Provide the [X, Y] coordinate of the cell's center where the given text is located.  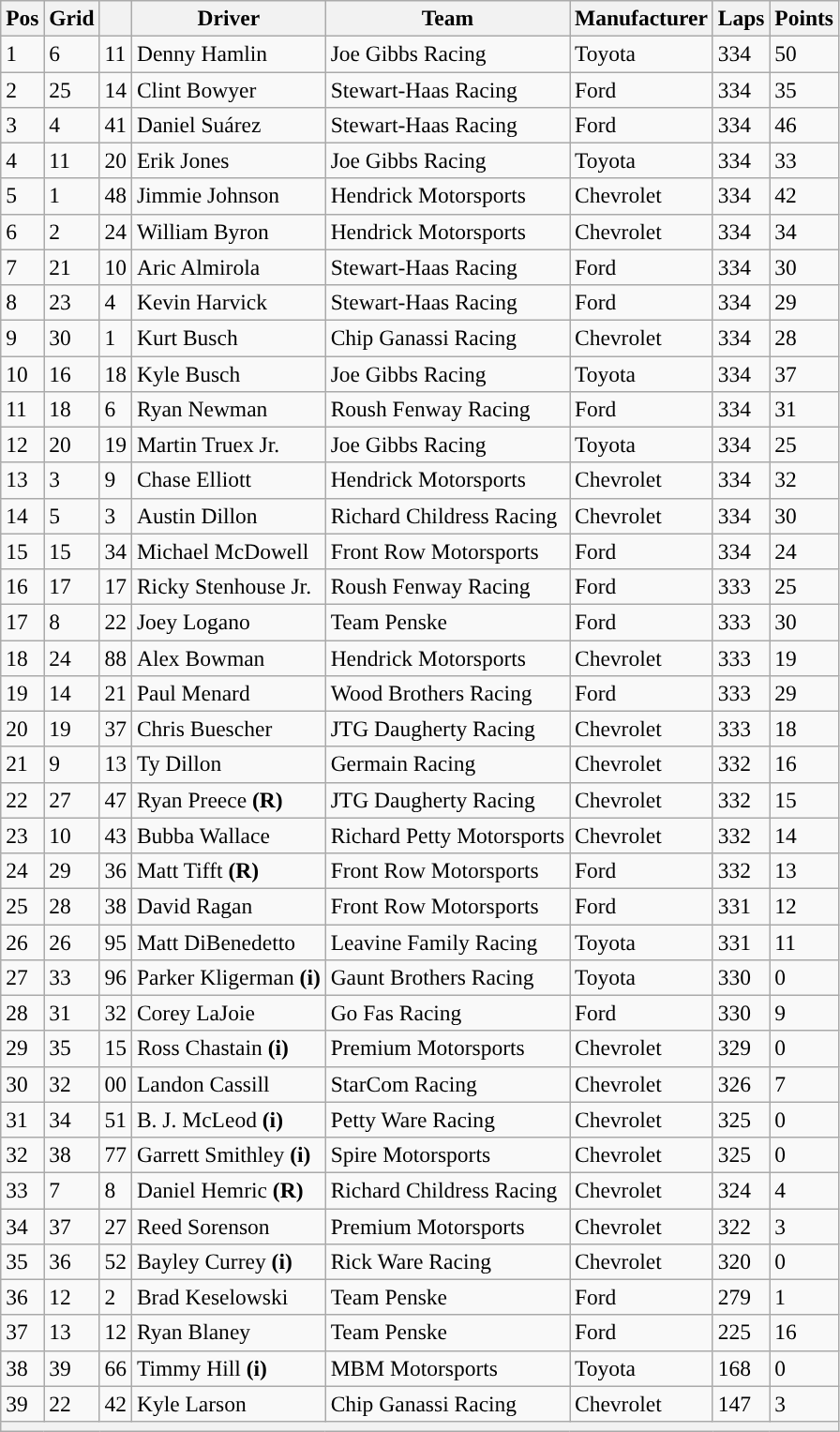
Bubba Wallace [229, 836]
Landon Cassill [229, 1084]
Ryan Preece (R) [229, 800]
Reed Sorenson [229, 1226]
William Byron [229, 232]
225 [741, 1333]
Timmy Hill (i) [229, 1368]
Aric Almirola [229, 267]
Garrett Smithley (i) [229, 1154]
Jimmie Johnson [229, 196]
Laps [741, 18]
Points [804, 18]
168 [741, 1368]
Pos [22, 18]
00 [115, 1084]
279 [741, 1297]
Joey Logano [229, 622]
Matt DiBenedetto [229, 942]
Go Fas Racing [447, 1013]
B. J. McLeod (i) [229, 1120]
Martin Truex Jr. [229, 445]
Kyle Busch [229, 373]
46 [804, 125]
Germain Racing [447, 764]
77 [115, 1154]
Leavine Family Racing [447, 942]
66 [115, 1368]
David Ragan [229, 906]
Brad Keselowski [229, 1297]
Chris Buescher [229, 729]
Ryan Blaney [229, 1333]
Parker Kligerman (i) [229, 977]
Kurt Busch [229, 338]
Chase Elliott [229, 480]
Ryan Newman [229, 409]
Gaunt Brothers Racing [447, 977]
320 [741, 1261]
88 [115, 657]
MBM Motorsports [447, 1368]
147 [741, 1404]
Team [447, 18]
322 [741, 1226]
Paul Menard [229, 693]
329 [741, 1048]
Alex Bowman [229, 657]
Petty Ware Racing [447, 1120]
Ricky Stenhouse Jr. [229, 586]
Richard Petty Motorsports [447, 836]
43 [115, 836]
Michael McDowell [229, 551]
Driver [229, 18]
Ross Chastain (i) [229, 1048]
Rick Ware Racing [447, 1261]
51 [115, 1120]
Corey LaJoie [229, 1013]
Matt Tifft (R) [229, 870]
Ty Dillon [229, 764]
52 [115, 1261]
Clint Bowyer [229, 89]
50 [804, 53]
41 [115, 125]
StarCom Racing [447, 1084]
Kyle Larson [229, 1404]
326 [741, 1084]
Daniel Suárez [229, 125]
Grid [71, 18]
324 [741, 1190]
Daniel Hemric (R) [229, 1190]
Denny Hamlin [229, 53]
Spire Motorsports [447, 1154]
Erik Jones [229, 160]
Bayley Currey (i) [229, 1261]
Manufacturer [641, 18]
Wood Brothers Racing [447, 693]
Austin Dillon [229, 516]
Kevin Harvick [229, 302]
47 [115, 800]
48 [115, 196]
95 [115, 942]
96 [115, 977]
